Identify which cell holds the provided text, then report its [X, Y] central coordinate. 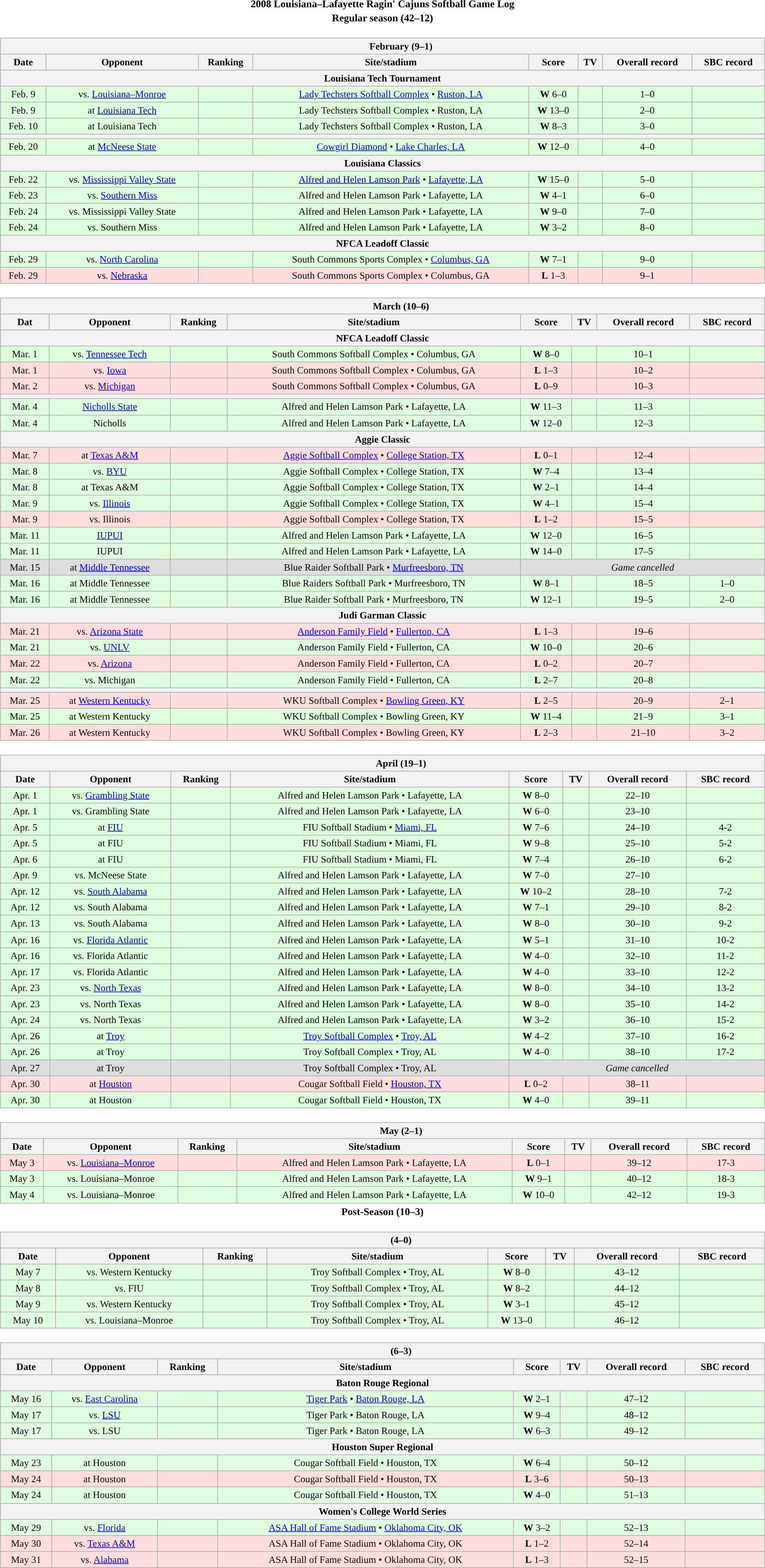
Feb. 23 [23, 195]
10-2 [725, 939]
10–1 [643, 354]
Mar. 7 [25, 455]
Dat [25, 322]
W 10–2 [536, 892]
20–7 [643, 664]
vs. Nebraska [122, 275]
28–10 [638, 892]
vs. North Carolina [122, 259]
16-2 [725, 1036]
May 8 [28, 1288]
(6–3) [382, 1351]
10–3 [643, 386]
51–13 [636, 1495]
19–6 [643, 632]
vs. Iowa [110, 370]
38–10 [638, 1052]
vs. UNLV [110, 647]
32–10 [638, 956]
May 30 [26, 1543]
17-2 [725, 1052]
Apr. 27 [26, 1068]
L 2–3 [546, 732]
Women's College World Series [382, 1511]
9-2 [725, 924]
Mar. 26 [25, 732]
45–12 [627, 1304]
50–13 [636, 1479]
vs. Tennessee Tech [110, 354]
5–0 [647, 179]
18-3 [726, 1179]
W 11–3 [546, 407]
36–10 [638, 1020]
(4–0) [382, 1240]
18–5 [643, 583]
27–10 [638, 875]
Louisiana Tech Tournament [382, 78]
Louisiana Classics [382, 163]
3–2 [727, 732]
Feb. 22 [23, 179]
May (2–1) [382, 1131]
vs. BYU [110, 471]
17-3 [726, 1163]
11–3 [643, 407]
Feb. 10 [23, 126]
6–0 [647, 195]
39–12 [639, 1163]
W 4–2 [536, 1036]
L 3–6 [537, 1479]
W 7–6 [536, 827]
Cowgirl Diamond • Lake Charles, LA [391, 147]
15–5 [643, 519]
13-2 [725, 988]
35–10 [638, 1004]
9–1 [647, 275]
L 2–7 [546, 680]
43–12 [627, 1272]
29–10 [638, 907]
7-2 [725, 892]
15-2 [725, 1020]
W 12–1 [546, 600]
34–10 [638, 988]
May 10 [28, 1320]
vs. East Carolina [104, 1399]
Apr. 6 [26, 860]
May 7 [28, 1272]
May 16 [26, 1399]
13–4 [643, 471]
7–0 [647, 211]
vs. Arizona State [110, 632]
May 9 [28, 1304]
at McNeese State [122, 147]
12–4 [643, 455]
17–5 [643, 551]
8-2 [725, 907]
19–5 [643, 600]
Houston Super Regional [382, 1447]
12-2 [725, 972]
May 31 [26, 1559]
8–0 [647, 227]
20–8 [643, 680]
W 14–0 [546, 551]
3–1 [727, 716]
21–9 [643, 716]
L 0–9 [546, 386]
52–14 [636, 1543]
14-2 [725, 1004]
W 9–1 [539, 1179]
W 3–1 [517, 1304]
2–1 [727, 700]
20–9 [643, 700]
Mar. 15 [25, 567]
Mar. 2 [25, 386]
Blue Raiders Softball Park • Murfreesboro, TN [374, 583]
52–15 [636, 1559]
26–10 [638, 860]
Apr. 17 [26, 972]
49–12 [636, 1431]
vs. FIU [129, 1288]
W 8–3 [553, 126]
4-2 [725, 827]
Nicholls [110, 423]
Apr. 9 [26, 875]
44–12 [627, 1288]
42–12 [639, 1195]
W 8–2 [517, 1288]
vs. Alabama [104, 1559]
vs. Texas A&M [104, 1543]
33–10 [638, 972]
W 7–0 [536, 875]
February (9–1) [382, 46]
vs. Arizona [110, 664]
W 9–8 [536, 843]
46–12 [627, 1320]
40–12 [639, 1179]
L 2–5 [546, 700]
May 23 [26, 1463]
vs. McNeese State [111, 875]
W 15–0 [553, 179]
12–3 [643, 423]
W 9–4 [537, 1415]
11-2 [725, 956]
48–12 [636, 1415]
9–0 [647, 259]
24–10 [638, 827]
Apr. 13 [26, 924]
4–0 [647, 147]
vs. Florida [104, 1527]
16–5 [643, 535]
21–10 [643, 732]
39–11 [638, 1100]
10–2 [643, 370]
19-3 [726, 1195]
April (19–1) [382, 763]
Apr. 24 [26, 1020]
Judi Garman Classic [382, 615]
W 5–1 [536, 939]
Baton Rouge Regional [382, 1383]
Feb. 20 [23, 147]
May 29 [26, 1527]
15–4 [643, 503]
14–4 [643, 487]
50–12 [636, 1463]
30–10 [638, 924]
37–10 [638, 1036]
5-2 [725, 843]
W 6–3 [537, 1431]
52–13 [636, 1527]
38–11 [638, 1084]
Aggie Classic [382, 439]
W 8–1 [546, 583]
20–6 [643, 647]
3–0 [647, 126]
6-2 [725, 860]
March (10–6) [382, 306]
22–10 [638, 795]
23–10 [638, 811]
W 11–4 [546, 716]
W 6–4 [537, 1463]
Nicholls State [110, 407]
May 4 [22, 1195]
47–12 [636, 1399]
25–10 [638, 843]
31–10 [638, 939]
W 9–0 [553, 211]
